From the cell containing the given text, extract its center point as [X, Y] coordinate. 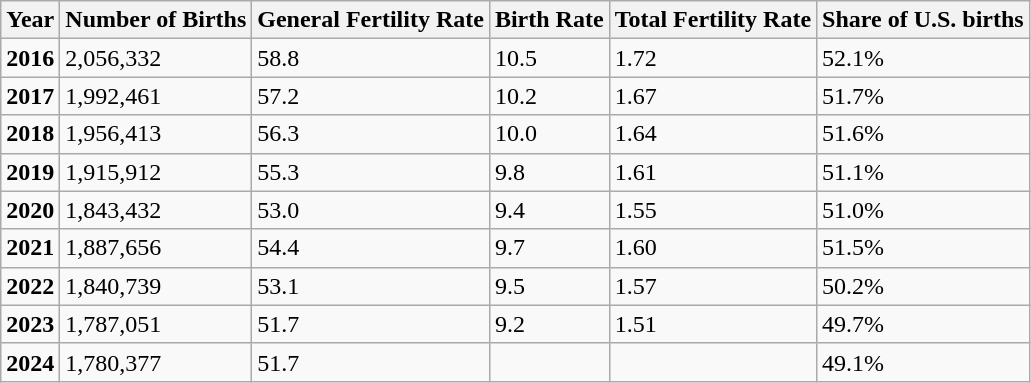
Birth Rate [549, 20]
1,915,912 [156, 172]
58.8 [371, 58]
2023 [30, 324]
1.72 [712, 58]
2019 [30, 172]
56.3 [371, 134]
1.64 [712, 134]
53.1 [371, 286]
1,780,377 [156, 362]
2016 [30, 58]
9.5 [549, 286]
1,787,051 [156, 324]
Share of U.S. births [924, 20]
51.7% [924, 96]
2022 [30, 286]
2020 [30, 210]
57.2 [371, 96]
50.2% [924, 286]
52.1% [924, 58]
2021 [30, 248]
53.0 [371, 210]
1.55 [712, 210]
10.0 [549, 134]
1,887,656 [156, 248]
10.2 [549, 96]
49.7% [924, 324]
55.3 [371, 172]
10.5 [549, 58]
9.8 [549, 172]
1.57 [712, 286]
1.61 [712, 172]
2018 [30, 134]
1,992,461 [156, 96]
9.7 [549, 248]
51.6% [924, 134]
General Fertility Rate [371, 20]
Year [30, 20]
51.5% [924, 248]
1,843,432 [156, 210]
9.2 [549, 324]
2017 [30, 96]
51.0% [924, 210]
Total Fertility Rate [712, 20]
1.51 [712, 324]
2,056,332 [156, 58]
49.1% [924, 362]
1,956,413 [156, 134]
1.67 [712, 96]
Number of Births [156, 20]
51.1% [924, 172]
1.60 [712, 248]
2024 [30, 362]
54.4 [371, 248]
9.4 [549, 210]
1,840,739 [156, 286]
